Locate the cell with the specified text and output its [X, Y] center coordinate. 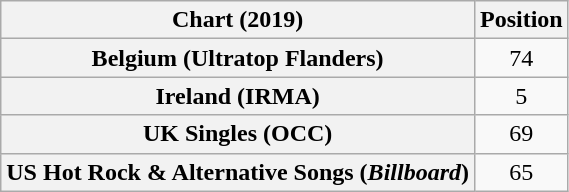
Position [521, 20]
74 [521, 58]
US Hot Rock & Alternative Songs (Billboard) [238, 172]
Belgium (Ultratop Flanders) [238, 58]
Ireland (IRMA) [238, 96]
UK Singles (OCC) [238, 134]
5 [521, 96]
65 [521, 172]
Chart (2019) [238, 20]
69 [521, 134]
